Return the (X, Y) coordinate for the center point of the cell that contains the specified text.  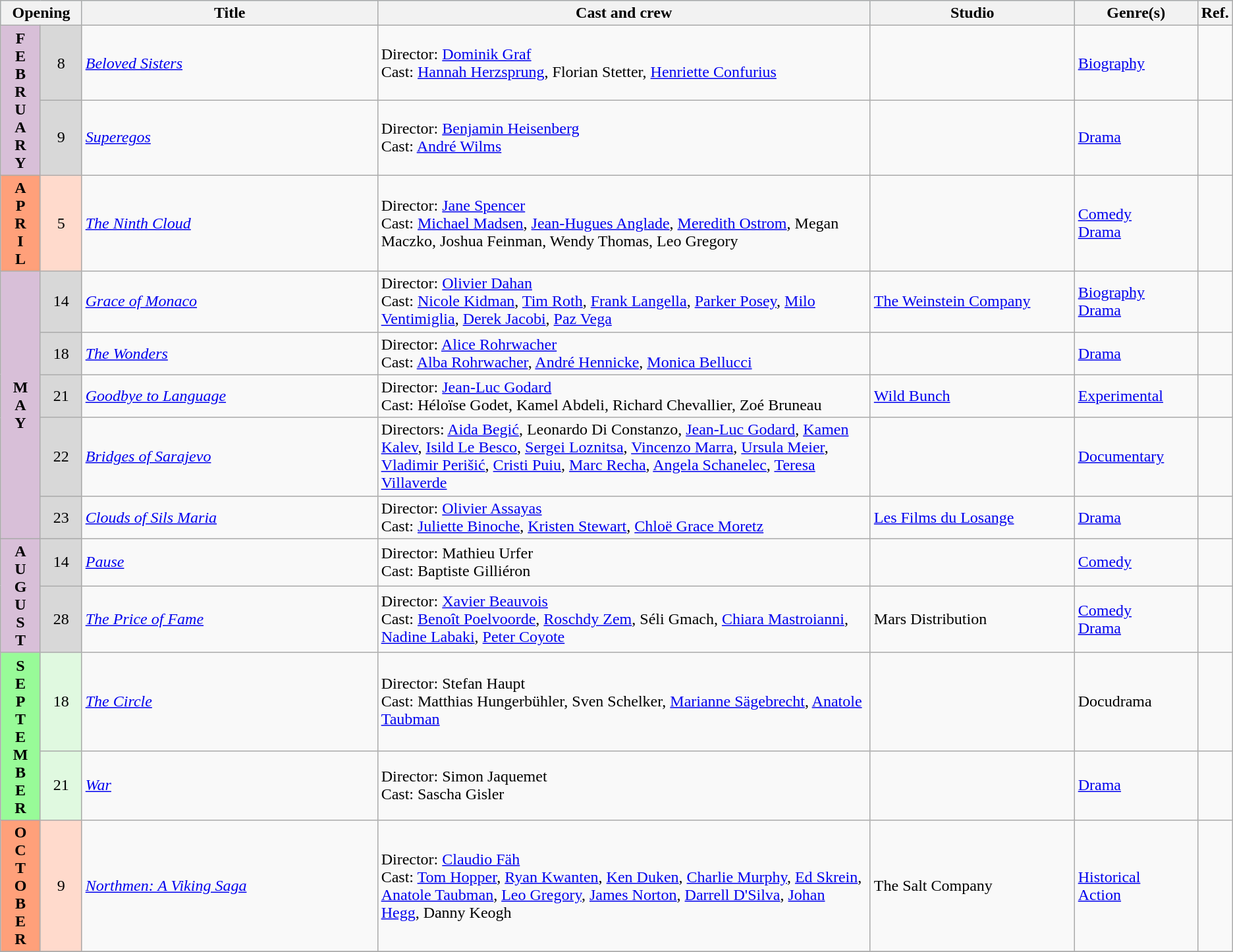
Director: Mathieu Urfer Cast: Baptiste Gilliéron (624, 562)
War (229, 785)
Pause (229, 562)
AUGUST (21, 595)
Beloved Sisters (229, 63)
Grace of Monaco (229, 302)
Director: Olivier Dahan Cast: Nicole Kidman, Tim Roth, Frank Langella, Parker Posey, Milo Ventimiglia, Derek Jacobi, Paz Vega (624, 302)
Cast and crew (624, 13)
Documentary (1136, 457)
5 (61, 223)
Wild Bunch (972, 396)
OCTOBER (21, 886)
Director: Stefan Haupt Cast: Matthias Hungerbühler, Sven Schelker, Marianne Sägebrecht, Anatole Taubman (624, 702)
Northmen: A Viking Saga (229, 886)
The Salt Company (972, 886)
The Wonders (229, 353)
22 (61, 457)
Director: Simon Jaquemet Cast: Sascha Gisler (624, 785)
Director: Alice Rohrwacher Cast: Alba Rohrwacher, André Hennicke, Monica Bellucci (624, 353)
The Ninth Cloud (229, 223)
Director: Dominik Graf Cast: Hannah Herzsprung, Florian Stetter, Henriette Confurius (624, 63)
8 (61, 63)
FEBRUARY (21, 100)
Genre(s) (1136, 13)
The Price of Fame (229, 619)
Biography (1136, 63)
Mars Distribution (972, 619)
Director: Olivier Assayas Cast: Juliette Binoche, Kristen Stewart, Chloë Grace Moretz (624, 517)
Superegos (229, 138)
APRIL (21, 223)
Experimental (1136, 396)
Ref. (1215, 13)
Director: Xavier Beauvois Cast: Benoît Poelvoorde, Roschdy Zem, Séli Gmach, Chiara Mastroianni, Nadine Labaki, Peter Coyote (624, 619)
28 (61, 619)
Docudrama (1136, 702)
23 (61, 517)
Clouds of Sils Maria (229, 517)
Les Films du Losange (972, 517)
MAY (21, 405)
SEPTEMBER (21, 736)
Title (229, 13)
Opening (41, 13)
The Weinstein Company (972, 302)
Director: Jean-Luc Godard Cast: Héloïse Godet, Kamel Abdeli, Richard Chevallier, Zoé Bruneau (624, 396)
Studio (972, 13)
Director: Jane Spencer Cast: Michael Madsen, Jean-Hugues Anglade, Meredith Ostrom, Megan Maczko, Joshua Feinman, Wendy Thomas, Leo Gregory (624, 223)
Comedy (1136, 562)
Historical Action (1136, 886)
Director: Benjamin Heisenberg Cast: André Wilms (624, 138)
Goodbye to Language (229, 396)
Biography Drama (1136, 302)
The Circle (229, 702)
Bridges of Sarajevo (229, 457)
